Locate the cell with the specified text and output its [x, y] center coordinate. 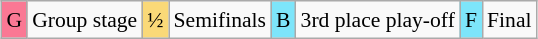
G [14, 20]
Final [510, 20]
3rd place play-off [378, 20]
F [471, 20]
½ [155, 20]
B [284, 20]
Semifinals [220, 20]
Group stage [84, 20]
